Search for the cell housing the specified text and yield its [X, Y] center coordinate. 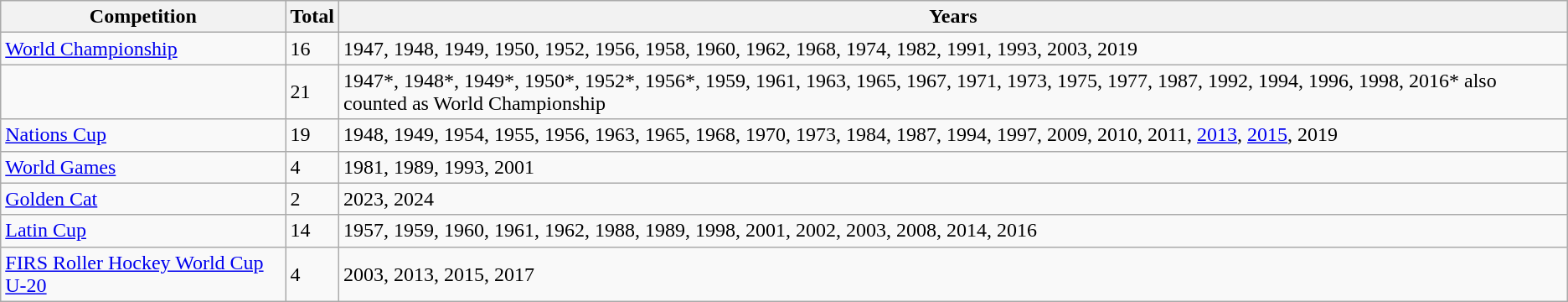
1948, 1949, 1954, 1955, 1956, 1963, 1965, 1968, 1970, 1973, 1984, 1987, 1994, 1997, 2009, 2010, 2011, 2013, 2015, 2019 [953, 135]
21 [312, 92]
2003, 2013, 2015, 2017 [953, 273]
2023, 2024 [953, 199]
19 [312, 135]
World Championship [143, 49]
Years [953, 17]
Nations Cup [143, 135]
FIRS Roller Hockey World Cup U-20 [143, 273]
Latin Cup [143, 231]
1947, 1948, 1949, 1950, 1952, 1956, 1958, 1960, 1962, 1968, 1974, 1982, 1991, 1993, 2003, 2019 [953, 49]
16 [312, 49]
2 [312, 199]
Total [312, 17]
14 [312, 231]
Golden Cat [143, 199]
World Games [143, 167]
1981, 1989, 1993, 2001 [953, 167]
Competition [143, 17]
1957, 1959, 1960, 1961, 1962, 1988, 1989, 1998, 2001, 2002, 2003, 2008, 2014, 2016 [953, 231]
